Search for the cell housing the specified text and yield its (X, Y) center coordinate. 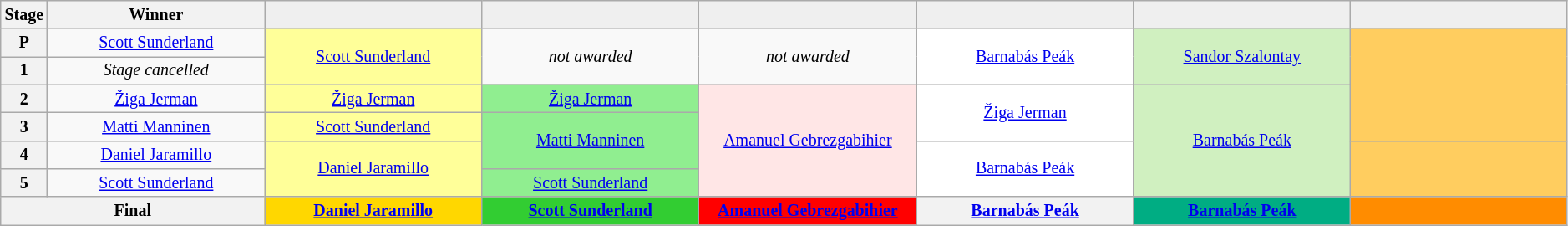
Sandor Szalontay (1242, 57)
P (24, 44)
Stage cancelled (156, 70)
5 (24, 182)
3 (24, 127)
Stage (24, 15)
2 (24, 99)
4 (24, 154)
Winner (156, 15)
Final (133, 211)
1 (24, 70)
